Scan for the cell matching the given text and deliver its [X, Y] coordinate at center. 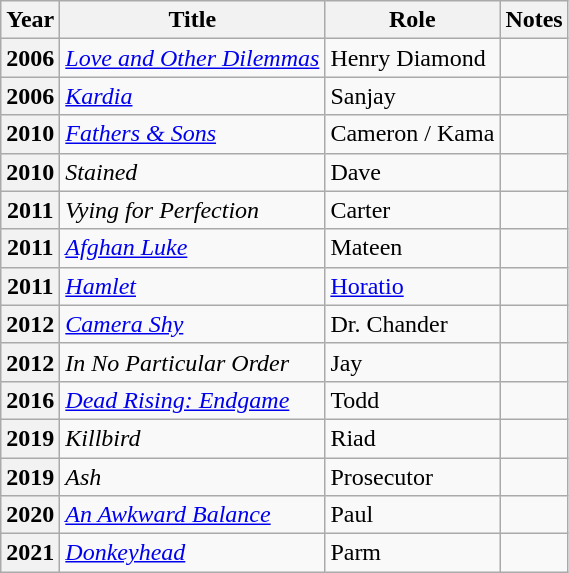
Dr. Chander [412, 324]
Paul [412, 515]
Vying for Perfection [192, 210]
Hamlet [192, 286]
In No Particular Order [192, 362]
Cameron / Kama [412, 134]
Todd [412, 400]
Love and Other Dilemmas [192, 58]
Kardia [192, 96]
Prosecutor [412, 477]
Parm [412, 553]
Riad [412, 438]
Stained [192, 172]
Carter [412, 210]
Jay [412, 362]
Year [30, 20]
Sanjay [412, 96]
Ash [192, 477]
Donkeyhead [192, 553]
2016 [30, 400]
Dave [412, 172]
Horatio [412, 286]
An Awkward Balance [192, 515]
Afghan Luke [192, 248]
Mateen [412, 248]
Fathers & Sons [192, 134]
2020 [30, 515]
Title [192, 20]
Henry Diamond [412, 58]
Notes [534, 20]
Role [412, 20]
Killbird [192, 438]
Dead Rising: Endgame [192, 400]
Camera Shy [192, 324]
2021 [30, 553]
